Search for the cell housing the specified text and yield its [x, y] center coordinate. 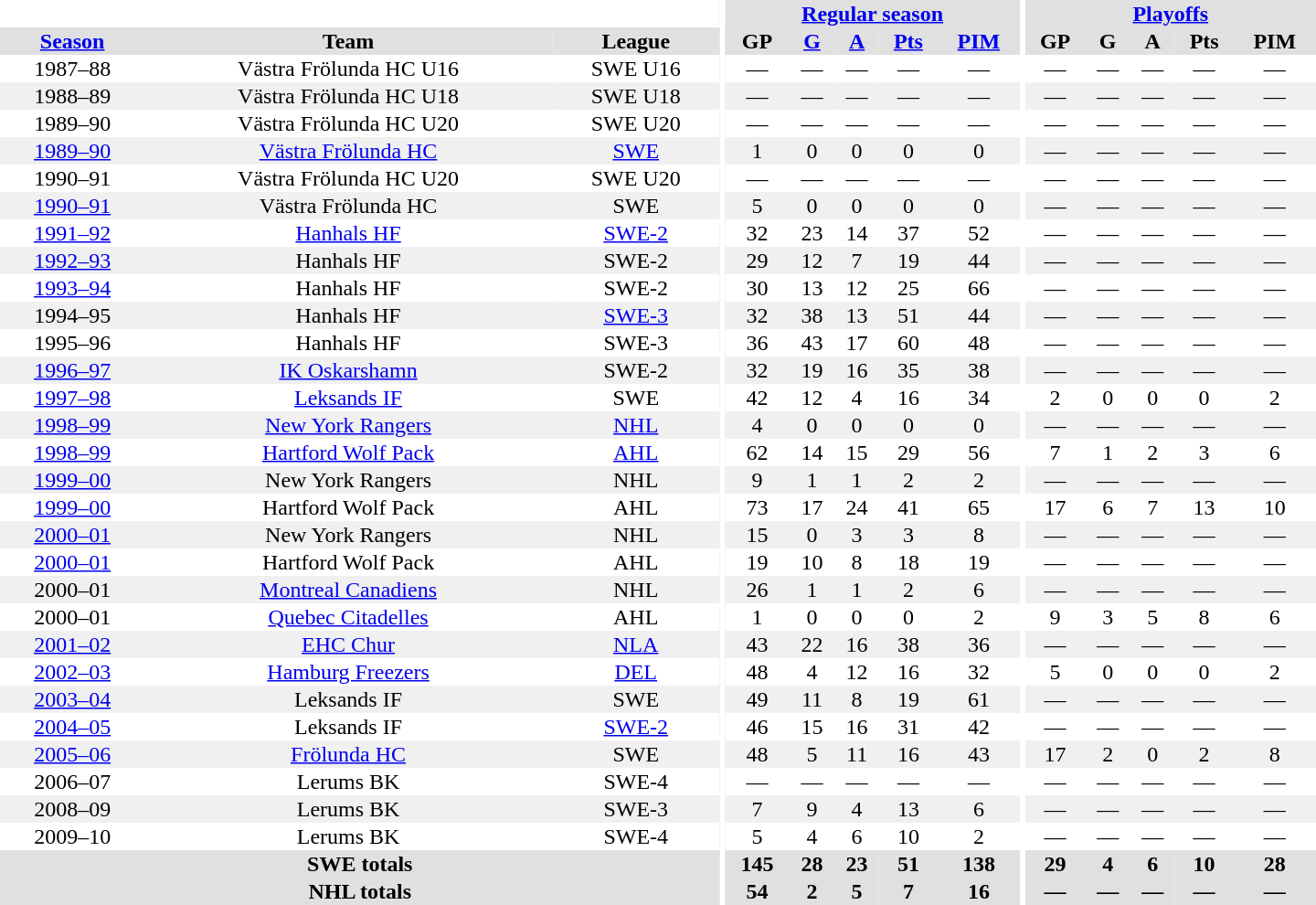
34 [979, 398]
Team [348, 41]
54 [757, 891]
2006–07 [72, 782]
2009–10 [72, 836]
2002–03 [72, 672]
1993–94 [72, 288]
31 [908, 727]
Regular season [872, 14]
22 [812, 644]
46 [757, 727]
1994–95 [72, 315]
26 [757, 590]
56 [979, 452]
24 [857, 507]
DEL [636, 672]
25 [908, 288]
1987–88 [72, 69]
1992–93 [72, 261]
37 [908, 233]
49 [757, 699]
EHC Chur [348, 644]
2008–09 [72, 809]
30 [757, 288]
Västra Frölunda HC U16 [348, 69]
League [636, 41]
Frölunda HC [348, 754]
73 [757, 507]
1995–96 [72, 343]
1988–89 [72, 96]
1996–97 [72, 370]
60 [908, 343]
Montreal Canadiens [348, 590]
66 [979, 288]
Västra Frölunda HC U18 [348, 96]
2005–06 [72, 754]
2003–04 [72, 699]
NLA [636, 644]
61 [979, 699]
145 [757, 864]
NHL totals [360, 891]
52 [979, 233]
SWE U18 [636, 96]
138 [979, 864]
35 [908, 370]
Playoffs [1171, 14]
Season [72, 41]
SWE totals [360, 864]
62 [757, 452]
65 [979, 507]
41 [908, 507]
Quebec Citadelles [348, 617]
18 [908, 562]
2001–02 [72, 644]
1991–92 [72, 233]
Hamburg Freezers [348, 672]
1997–98 [72, 398]
IK Oskarshamn [348, 370]
SWE U16 [636, 69]
2004–05 [72, 727]
